Search for the cell housing the specified text and yield its (X, Y) center coordinate. 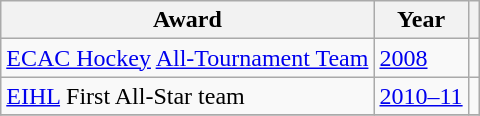
Year (421, 20)
2008 (421, 58)
EIHL First All-Star team (188, 96)
ECAC Hockey All-Tournament Team (188, 58)
Award (188, 20)
2010–11 (421, 96)
